Detect which cell encompasses the target text, then output its (X, Y) center coordinate. 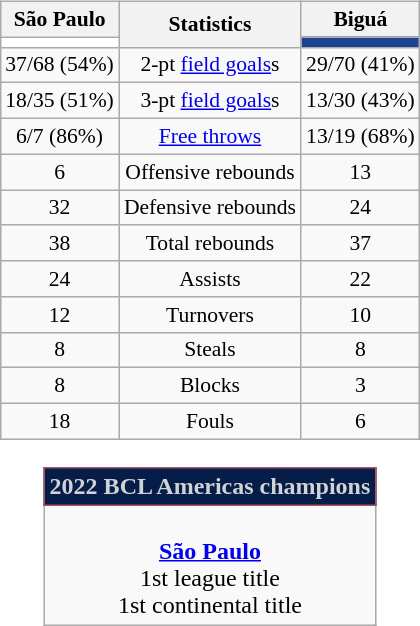
3-pt field goalss (210, 101)
Offensive rebounds (210, 172)
6/7 (86%) (60, 136)
18 (60, 421)
38 (60, 243)
10 (360, 314)
Turnovers (210, 314)
32 (60, 208)
Total rebounds (210, 243)
37/68 (54%) (60, 65)
Assists (210, 279)
2-pt field goalss (210, 65)
São Paulo 1st league title1st continental title (210, 564)
Free throws (210, 136)
12 (60, 314)
13/19 (68%) (360, 136)
29/70 (41%) (360, 65)
Steals (210, 350)
13 (360, 172)
22 (360, 279)
3 (360, 386)
18/35 (51%) (60, 101)
2022 BCL Americas champions (210, 486)
Statistics (210, 24)
São Paulo (60, 19)
Biguá (360, 19)
37 (360, 243)
Fouls (210, 421)
Defensive rebounds (210, 208)
13/30 (43%) (360, 101)
Blocks (210, 386)
